Identify which cell holds the provided text, then report its [x, y] central coordinate. 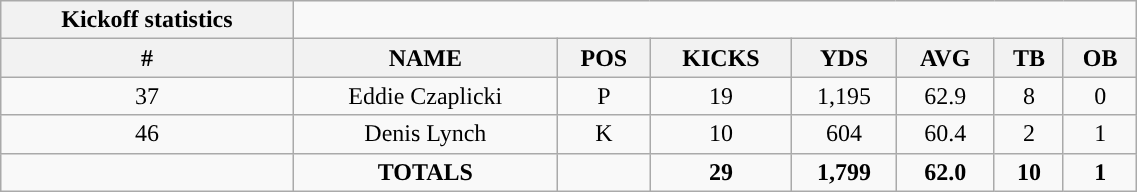
Kickoff statistics [147, 20]
19 [721, 96]
8 [1028, 96]
AVG [945, 58]
Denis Lynch [425, 134]
0 [1100, 96]
62.0 [945, 172]
1,195 [844, 96]
POS [604, 58]
37 [147, 96]
2 [1028, 134]
# [147, 58]
46 [147, 134]
P [604, 96]
YDS [844, 58]
TOTALS [425, 172]
62.9 [945, 96]
NAME [425, 58]
29 [721, 172]
60.4 [945, 134]
Eddie Czaplicki [425, 96]
604 [844, 134]
TB [1028, 58]
K [604, 134]
1,799 [844, 172]
OB [1100, 58]
KICKS [721, 58]
